Output the [X, Y] coordinate of the center of the cell containing the given text.  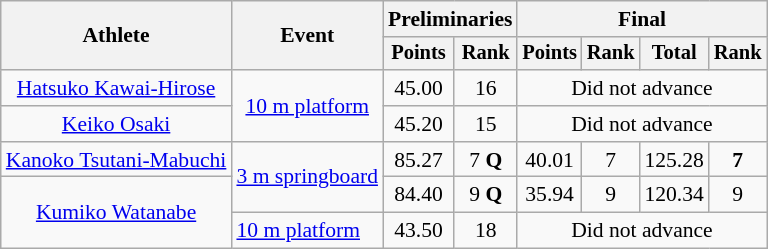
Hatsuko Kawai-Hirose [116, 88]
Preliminaries [450, 19]
Athlete [116, 36]
35.94 [549, 195]
84.40 [418, 195]
45.00 [418, 88]
9 Q [486, 195]
3 m springboard [307, 178]
18 [486, 231]
125.28 [674, 160]
Keiko Osaki [116, 124]
Event [307, 36]
45.20 [418, 124]
Kumiko Watanabe [116, 212]
15 [486, 124]
7 Q [486, 160]
120.34 [674, 195]
43.50 [418, 231]
Kanoko Tsutani-Mabuchi [116, 160]
40.01 [549, 160]
Total [674, 54]
16 [486, 88]
85.27 [418, 160]
Final [642, 19]
